Search for the cell housing the specified text and yield its (X, Y) center coordinate. 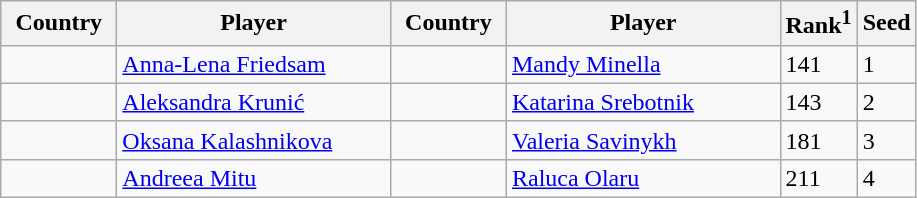
Andreea Mitu (254, 178)
2 (886, 102)
Raluca Olaru (643, 178)
211 (818, 178)
Rank1 (818, 24)
3 (886, 140)
4 (886, 178)
Valeria Savinykh (643, 140)
Anna-Lena Friedsam (254, 64)
Aleksandra Krunić (254, 102)
Seed (886, 24)
Katarina Srebotnik (643, 102)
Oksana Kalashnikova (254, 140)
141 (818, 64)
1 (886, 64)
143 (818, 102)
Mandy Minella (643, 64)
181 (818, 140)
